Locate the cell with the specified text and output its (X, Y) center coordinate. 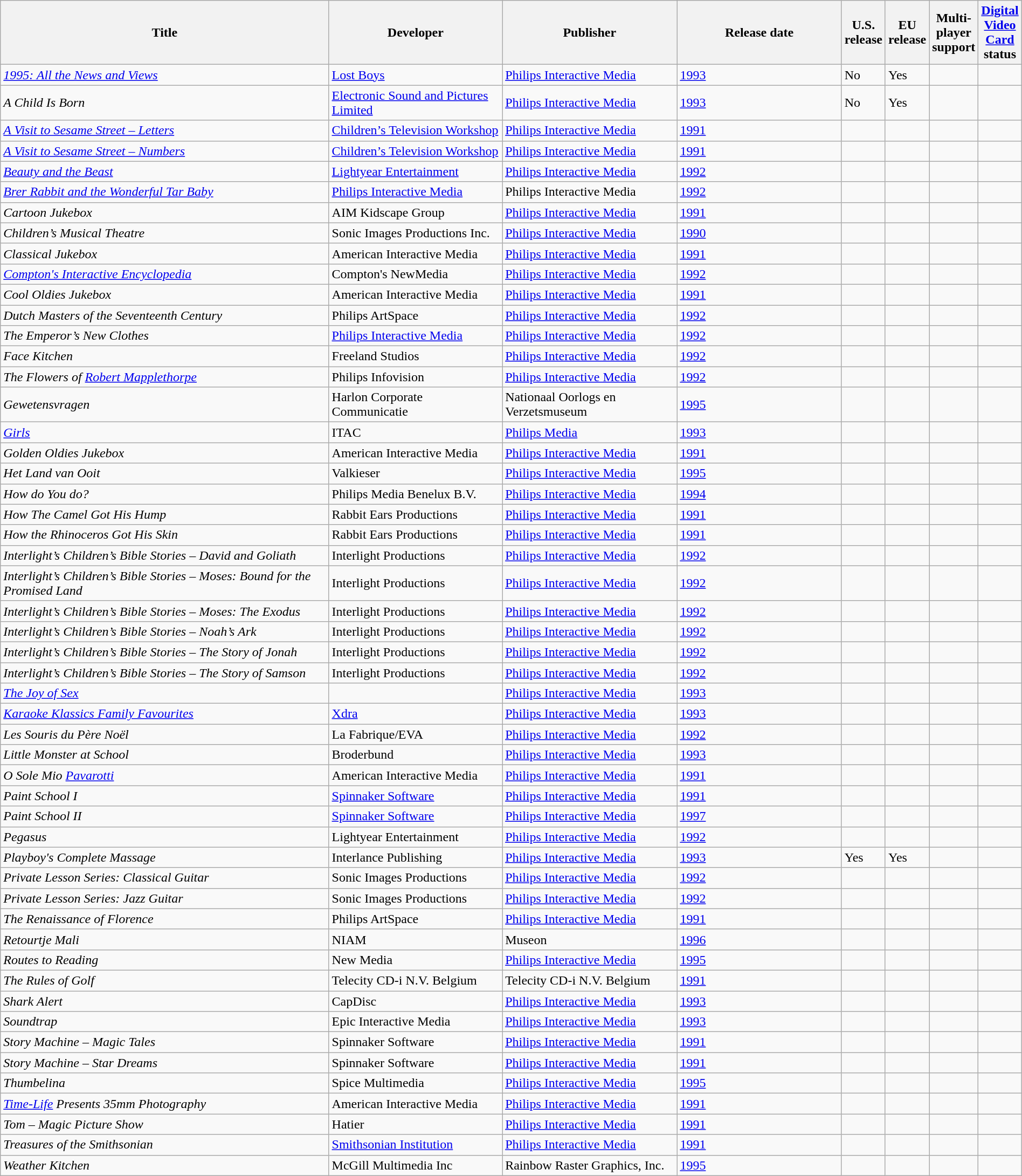
Girls (165, 432)
Smithsonian Institution (416, 1145)
Classical Jukebox (165, 253)
Pegasus (165, 837)
Interlight’s Children’s Bible Stories – The Story of Samson (165, 672)
Playboy's Complete Massage (165, 857)
ITAC (416, 432)
Dutch Masters of the Seventeenth Century (165, 315)
The Emperor’s New Clothes (165, 336)
Thumbelina (165, 1083)
Private Lesson Series: Jazz Guitar (165, 898)
How do You do? (165, 494)
The Flowers of Robert Mapplethorpe (165, 377)
Title (165, 32)
Interlight’s Children’s Bible Stories – Noah’s Ark (165, 631)
Publisher (590, 32)
1990 (759, 233)
NIAM (416, 939)
Story Machine – Star Dreams (165, 1063)
La Fabrique/EVA (416, 734)
Tom – Magic Picture Show (165, 1124)
Compton's Interactive Encyclopedia (165, 274)
Karaoke Klassics Family Favourites (165, 714)
Little Monster at School (165, 755)
Cartoon Jukebox (165, 212)
Developer (416, 32)
Golden Oldies Jukebox (165, 453)
Philips Infovision (416, 377)
Epic Interactive Media (416, 1022)
Digital Video Card status (1000, 32)
Les Souris du Père Noël (165, 734)
Interlight’s Children’s Bible Stories – David and Goliath (165, 555)
1996 (759, 939)
Spice Multimedia (416, 1083)
U.S. release (864, 32)
Paint School I (165, 796)
Routes to Reading (165, 960)
Philips Media Benelux B.V. (416, 494)
Valkieser (416, 473)
Philips Media (590, 432)
Shark Alert (165, 1001)
The Renaissance of Florence (165, 919)
A Visit to Sesame Street – Letters (165, 130)
Multi-player support (954, 32)
Nationaal Oorlogs en Verzetsmuseum (590, 404)
Time-Life Presents 35mm Photography (165, 1104)
Story Machine – Magic Tales (165, 1042)
Release date (759, 32)
1995: All the News and Views (165, 75)
Beauty and the Beast (165, 171)
CapDisc (416, 1001)
Museon (590, 939)
The Joy of Sex (165, 693)
New Media (416, 960)
Weather Kitchen (165, 1165)
How The Camel Got His Hump (165, 514)
Lost Boys (416, 75)
Children’s Musical Theatre (165, 233)
Treasures of the Smithsonian (165, 1145)
Broderbund (416, 755)
A Visit to Sesame Street – Numbers (165, 151)
Hatier (416, 1124)
How the Rhinoceros Got His Skin (165, 535)
Interlight’s Children’s Bible Stories – The Story of Jonah (165, 652)
Harlon Corporate Communicatie (416, 404)
Interlance Publishing (416, 857)
Cool Oldies Jukebox (165, 294)
Paint School II (165, 816)
Het Land van Ooit (165, 473)
The Rules of Golf (165, 980)
Compton's NewMedia (416, 274)
O Sole Mio Pavarotti (165, 775)
Freeland Studios (416, 356)
EU release (907, 32)
Retourtje Mali (165, 939)
A Child Is Born (165, 102)
1997 (759, 816)
Rainbow Raster Graphics, Inc. (590, 1165)
Xdra (416, 714)
Interlight’s Children’s Bible Stories – Moses: The Exodus (165, 611)
Gewetensvragen (165, 404)
Face Kitchen (165, 356)
McGill Multimedia Inc (416, 1165)
Electronic Sound and Pictures Limited (416, 102)
Soundtrap (165, 1022)
Brer Rabbit and the Wonderful Tar Baby (165, 192)
Private Lesson Series: Classical Guitar (165, 878)
1994 (759, 494)
Sonic Images Productions Inc. (416, 233)
Interlight’s Children’s Bible Stories – Moses: Bound for the Promised Land (165, 583)
AIM Kidscape Group (416, 212)
